Pinpoint the cell where the given text exists, returning its (x, y) midpoint coordinate. 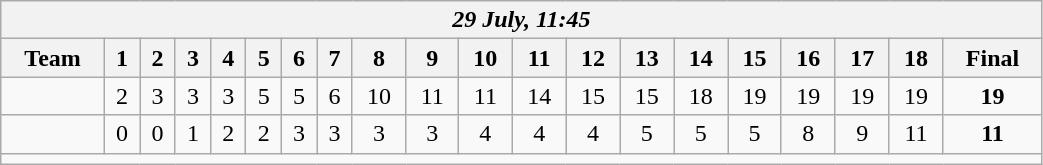
Team (53, 58)
7 (334, 58)
29 July, 11:45 (522, 20)
12 (593, 58)
16 (808, 58)
13 (647, 58)
Final (992, 58)
17 (862, 58)
